Return [x, y] of the center of cell containing provided text 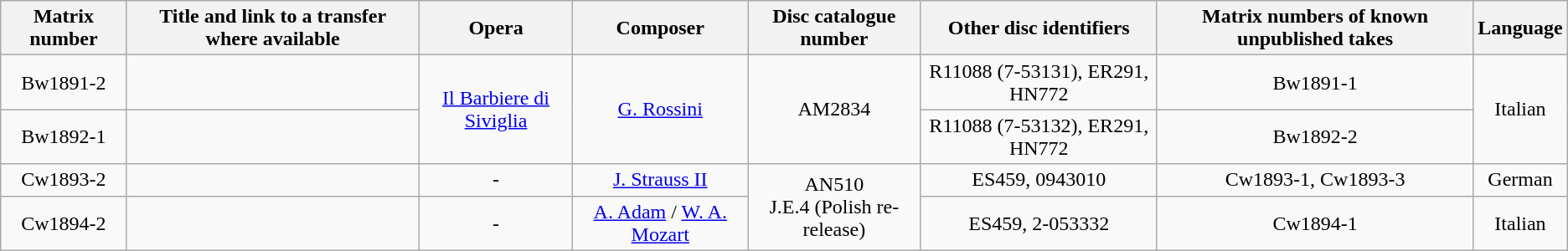
ES459, 0943010 [1039, 180]
Cw1894-1 [1315, 223]
R11088 (7-53131), ER291, HN772 [1039, 82]
A. Adam / W. A. Mozart [660, 223]
Bw1891-1 [1315, 82]
Il Barbiere di Siviglia [496, 110]
Bw1891-2 [64, 82]
Composer [660, 28]
Opera [496, 28]
J. Strauss II [660, 180]
Bw1892-1 [64, 137]
ES459, 2-053332 [1039, 223]
Disc catalogue number [834, 28]
Matrix number [64, 28]
R11088 (7-53132), ER291, HN772 [1039, 137]
Cw1893-2 [64, 180]
Bw1892-2 [1315, 137]
Matrix numbers of known unpublished takes [1315, 28]
AN510J.E.4 (Polish re-release) [834, 207]
Title and link to a transfer where available [273, 28]
German [1521, 180]
Cw1893-1, Cw1893-3 [1315, 180]
Cw1894-2 [64, 223]
G. Rossini [660, 110]
AM2834 [834, 110]
Language [1521, 28]
Other disc identifiers [1039, 28]
